Determine the [x, y] coordinate at the center of the cell enclosing the given text.  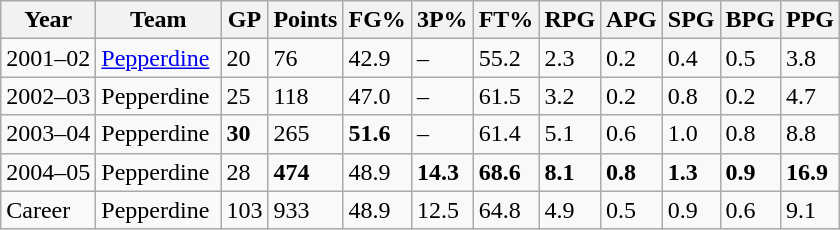
68.6 [506, 172]
BPG [750, 20]
47.0 [377, 96]
118 [306, 96]
8.8 [810, 134]
Career [48, 210]
28 [244, 172]
55.2 [506, 58]
14.3 [442, 172]
42.9 [377, 58]
Year [48, 20]
2002–03 [48, 96]
16.9 [810, 172]
61.5 [506, 96]
PPG [810, 20]
2.3 [570, 58]
474 [306, 172]
Points [306, 20]
SPG [691, 20]
GP [244, 20]
9.1 [810, 210]
1.0 [691, 134]
25 [244, 96]
3.8 [810, 58]
RPG [570, 20]
2004–05 [48, 172]
61.4 [506, 134]
103 [244, 210]
76 [306, 58]
FT% [506, 20]
8.1 [570, 172]
265 [306, 134]
0.4 [691, 58]
1.3 [691, 172]
30 [244, 134]
64.8 [506, 210]
4.7 [810, 96]
933 [306, 210]
20 [244, 58]
FG% [377, 20]
3P% [442, 20]
APG [632, 20]
4.9 [570, 210]
12.5 [442, 210]
Team [158, 20]
2001–02 [48, 58]
3.2 [570, 96]
2003–04 [48, 134]
5.1 [570, 134]
51.6 [377, 134]
